Pinpoint the cell where the given text exists, returning its [x, y] midpoint coordinate. 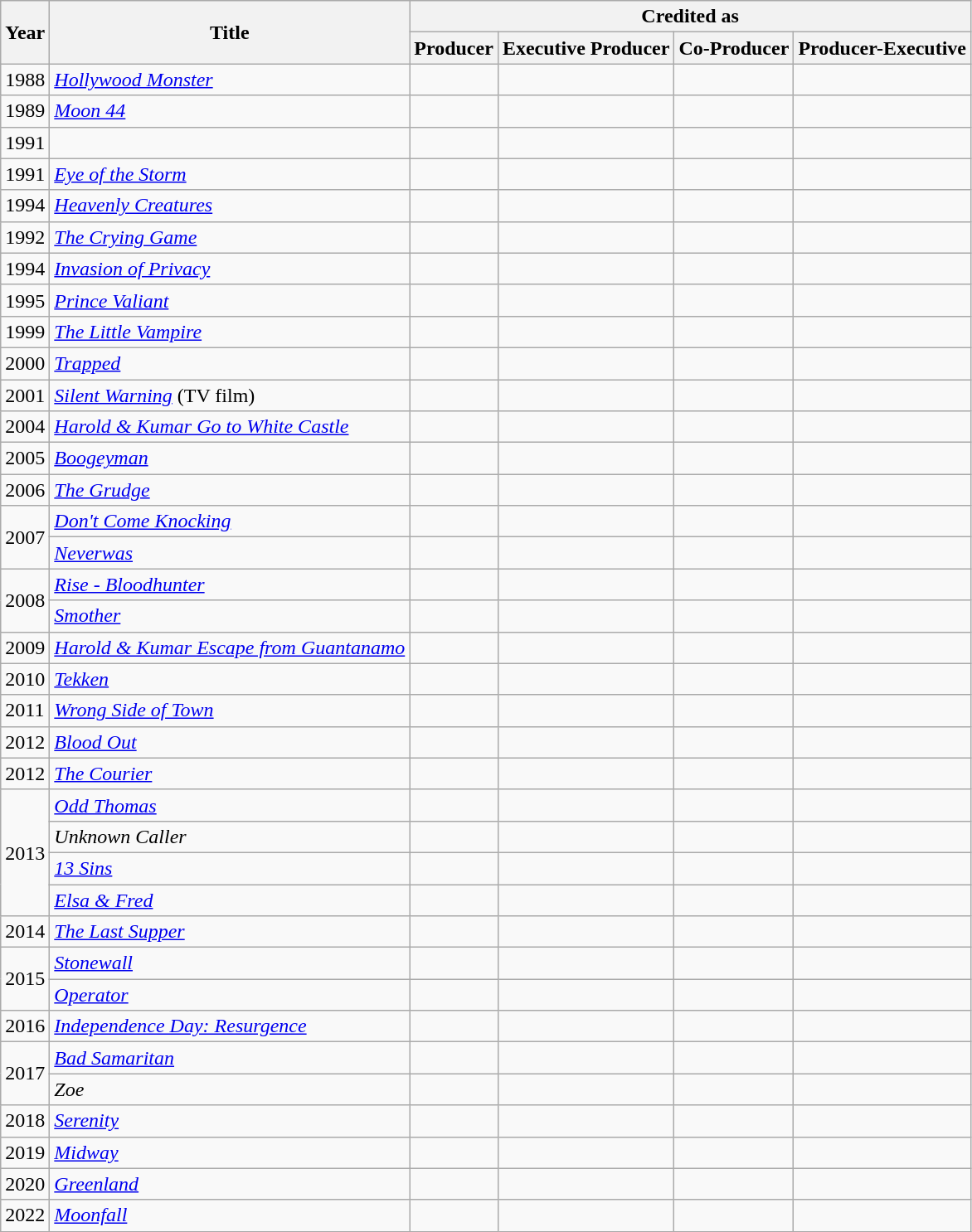
Operator [230, 995]
Odd Thomas [230, 805]
Tekken [230, 679]
1988 [25, 80]
Eye of the Storm [230, 174]
Neverwas [230, 553]
Independence Day: Resurgence [230, 1026]
Trapped [230, 363]
2000 [25, 363]
2001 [25, 395]
Stonewall [230, 963]
Bad Samaritan [230, 1058]
Title [230, 32]
1999 [25, 332]
2006 [25, 490]
1989 [25, 111]
Unknown Caller [230, 837]
The Last Supper [230, 932]
2010 [25, 679]
13 Sins [230, 868]
2008 [25, 600]
2018 [25, 1121]
1992 [25, 237]
Producer-Executive [882, 48]
2015 [25, 979]
2022 [25, 1215]
Hollywood Monster [230, 80]
2016 [25, 1026]
Don't Come Knocking [230, 521]
2020 [25, 1184]
Moon 44 [230, 111]
Wrong Side of Town [230, 711]
2007 [25, 537]
Silent Warning (TV film) [230, 395]
2005 [25, 458]
2017 [25, 1074]
Executive Producer [586, 48]
Moonfall [230, 1215]
2019 [25, 1152]
Rise - Bloodhunter [230, 584]
Credited as [690, 17]
Greenland [230, 1184]
The Courier [230, 774]
2014 [25, 932]
Midway [230, 1152]
2004 [25, 427]
Serenity [230, 1121]
Prince Valiant [230, 300]
2009 [25, 648]
The Little Vampire [230, 332]
Year [25, 32]
2011 [25, 711]
Co-Producer [734, 48]
Boogeyman [230, 458]
Invasion of Privacy [230, 269]
Harold & Kumar Go to White Castle [230, 427]
The Grudge [230, 490]
Heavenly Creatures [230, 206]
The Crying Game [230, 237]
Producer [454, 48]
Smother [230, 616]
Harold & Kumar Escape from Guantanamo [230, 648]
Elsa & Fred [230, 900]
1995 [25, 300]
Blood Out [230, 742]
Zoe [230, 1089]
2013 [25, 852]
